Scan for the cell matching the given text and deliver its [x, y] coordinate at center. 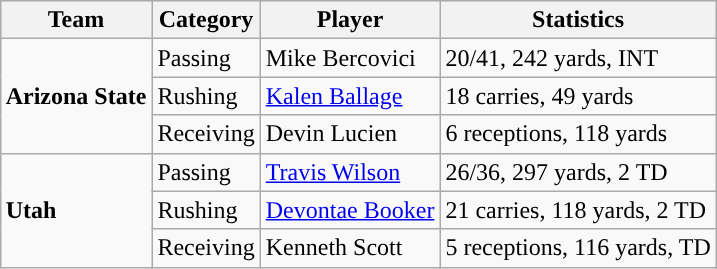
6 receptions, 118 yards [578, 134]
5 receptions, 116 yards, TD [578, 248]
Player [350, 20]
Utah [76, 210]
Mike Bercovici [350, 58]
18 carries, 49 yards [578, 96]
Team [76, 20]
Arizona State [76, 96]
21 carries, 118 yards, 2 TD [578, 210]
Devontae Booker [350, 210]
Kalen Ballage [350, 96]
Kenneth Scott [350, 248]
Category [206, 20]
Travis Wilson [350, 172]
20/41, 242 yards, INT [578, 58]
Statistics [578, 20]
Devin Lucien [350, 134]
26/36, 297 yards, 2 TD [578, 172]
